Identify which cell holds the provided text, then report its [X, Y] central coordinate. 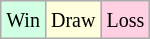
Draw [72, 20]
Loss [126, 20]
Win [24, 20]
